Scan for the cell matching the given text and deliver its (x, y) coordinate at center. 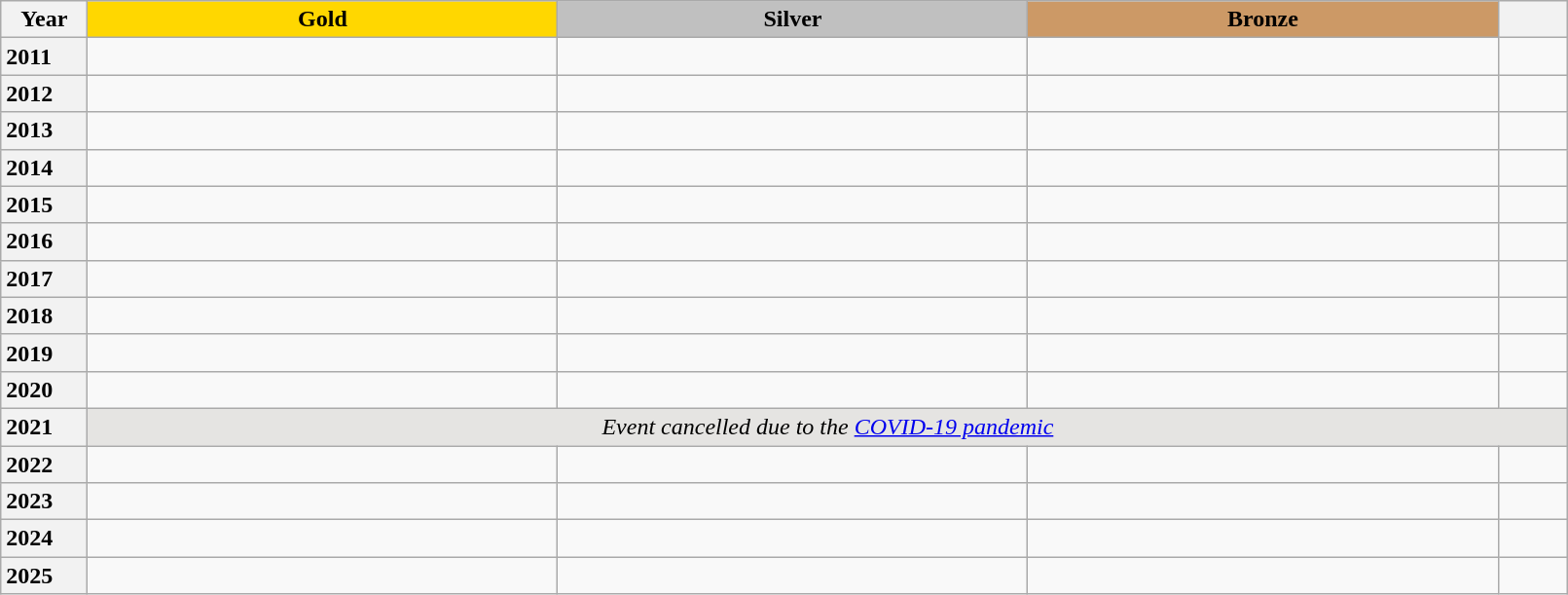
Gold (323, 19)
2020 (45, 390)
2021 (45, 427)
Bronze (1263, 19)
2016 (45, 242)
2023 (45, 502)
2019 (45, 353)
2018 (45, 316)
2024 (45, 539)
2011 (45, 56)
2022 (45, 465)
2025 (45, 576)
2017 (45, 279)
2012 (45, 93)
2013 (45, 130)
2015 (45, 205)
Year (45, 19)
2014 (45, 167)
Event cancelled due to the COVID-19 pandemic (827, 427)
Silver (792, 19)
